From the cell containing the given text, extract its center point as [X, Y] coordinate. 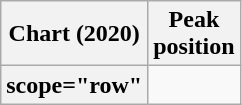
Peakposition [194, 34]
Chart (2020) [74, 34]
scope="row" [74, 85]
